Scan for the cell matching the given text and deliver its (X, Y) coordinate at center. 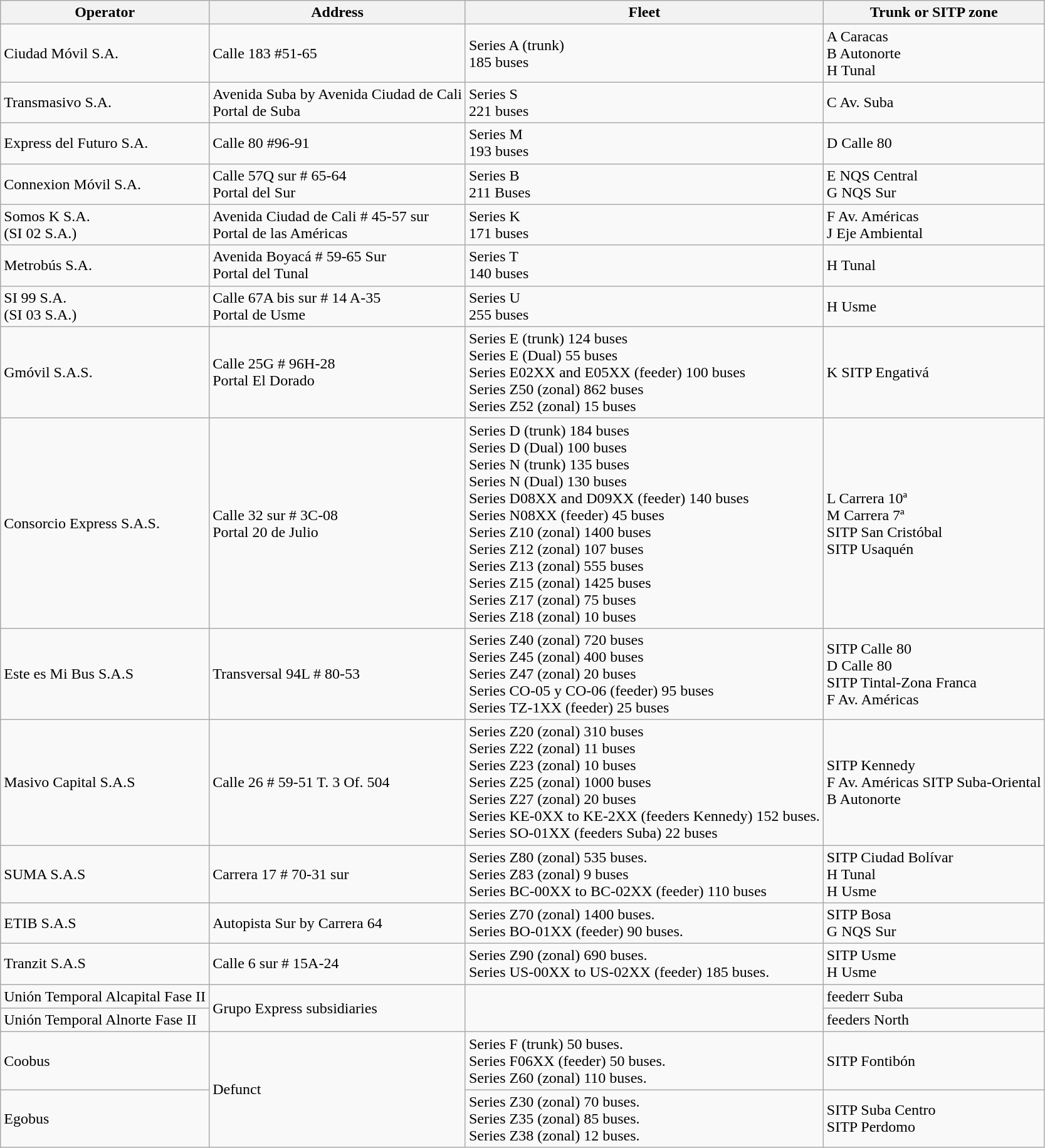
Avenida Suba by Avenida Ciudad de CaliPortal de Suba (337, 103)
ETIB S.A.S (105, 924)
Metrobús S.A. (105, 266)
Calle 67A bis sur # 14 A-35Portal de Usme (337, 306)
Operator (105, 13)
Grupo Express subsidiaries (337, 1008)
Series B211 Buses (644, 184)
Series E (trunk) 124 busesSeries E (Dual) 55 busesSeries E02XX and E05XX (feeder) 100 busesSeries Z50 (zonal) 862 busesSeries Z52 (zonal) 15 buses (644, 372)
Calle 26 # 59-51 T. 3 Of. 504 (337, 782)
Series Z70 (zonal) 1400 buses.Series BO-01XX (feeder) 90 buses. (644, 924)
Series U255 buses (644, 306)
SITP BosaG NQS Sur (934, 924)
Calle 57Q sur # 65-64Portal del Sur (337, 184)
Series Z30 (zonal) 70 buses.Series Z35 (zonal) 85 buses.Series Z38 (zonal) 12 buses. (644, 1119)
A CaracasB AutonorteH Tunal (934, 53)
Avenida Boyacá # 59-65 SurPortal del Tunal (337, 266)
SITP Suba CentroSITP Perdomo (934, 1119)
Masivo Capital S.A.S (105, 782)
Calle 6 sur # 15A-24 (337, 964)
Series A (trunk)185 buses (644, 53)
Somos K S.A.(SI 02 S.A.) (105, 224)
Unión Temporal Alnorte Fase II (105, 1020)
K SITP Engativá (934, 372)
SITP Calle 80D Calle 80SITP Tintal-Zona FrancaF Av. Américas (934, 674)
Consorcio Express S.A.S. (105, 523)
SUMA S.A.S (105, 874)
Transversal 94L # 80-53 (337, 674)
feeders North (934, 1020)
Gmóvil S.A.S. (105, 372)
Calle 32 sur # 3C-08Portal 20 de Julio (337, 523)
Transmasivo S.A. (105, 103)
Fleet (644, 13)
L Carrera 10ªM Carrera 7ªSITP San CristóbalSITP Usaquén (934, 523)
Series Z80 (zonal) 535 buses.Series Z83 (zonal) 9 busesSeries BC-00XX to BC-02XX (feeder) 110 buses (644, 874)
Address (337, 13)
Egobus (105, 1119)
feederr Suba (934, 996)
SITP UsmeH Usme (934, 964)
H Usme (934, 306)
SITP Ciudad BolívarH TunalH Usme (934, 874)
Coobus (105, 1061)
Express del Futuro S.A. (105, 143)
Series F (trunk) 50 buses.Series F06XX (feeder) 50 buses.Series Z60 (zonal) 110 buses. (644, 1061)
Series Z90 (zonal) 690 buses.Series US-00XX to US-02XX (feeder) 185 buses. (644, 964)
Este es Mi Bus S.A.S (105, 674)
Ciudad Móvil S.A. (105, 53)
Autopista Sur by Carrera 64 (337, 924)
SITP Fontibón (934, 1061)
Calle 80 #96-91 (337, 143)
Connexion Móvil S.A. (105, 184)
SITP KennedyF Av. Américas SITP Suba-OrientalB Autonorte (934, 782)
Defunct (337, 1090)
F Av. AméricasJ Eje Ambiental (934, 224)
D Calle 80 (934, 143)
Series K171 buses (644, 224)
Carrera 17 # 70-31 sur (337, 874)
C Av. Suba (934, 103)
SI 99 S.A.(SI 03 S.A.) (105, 306)
Calle 25G # 96H-28Portal El Dorado (337, 372)
E NQS CentralG NQS Sur (934, 184)
Avenida Ciudad de Cali # 45-57 surPortal de las Américas (337, 224)
Series M193 buses (644, 143)
Trunk or SITP zone (934, 13)
Series S221 buses (644, 103)
Tranzit S.A.S (105, 964)
Series T140 buses (644, 266)
H Tunal (934, 266)
Calle 183 #51-65 (337, 53)
Unión Temporal Alcapital Fase II (105, 996)
